From the cell containing the given text, extract its center point as (x, y) coordinate. 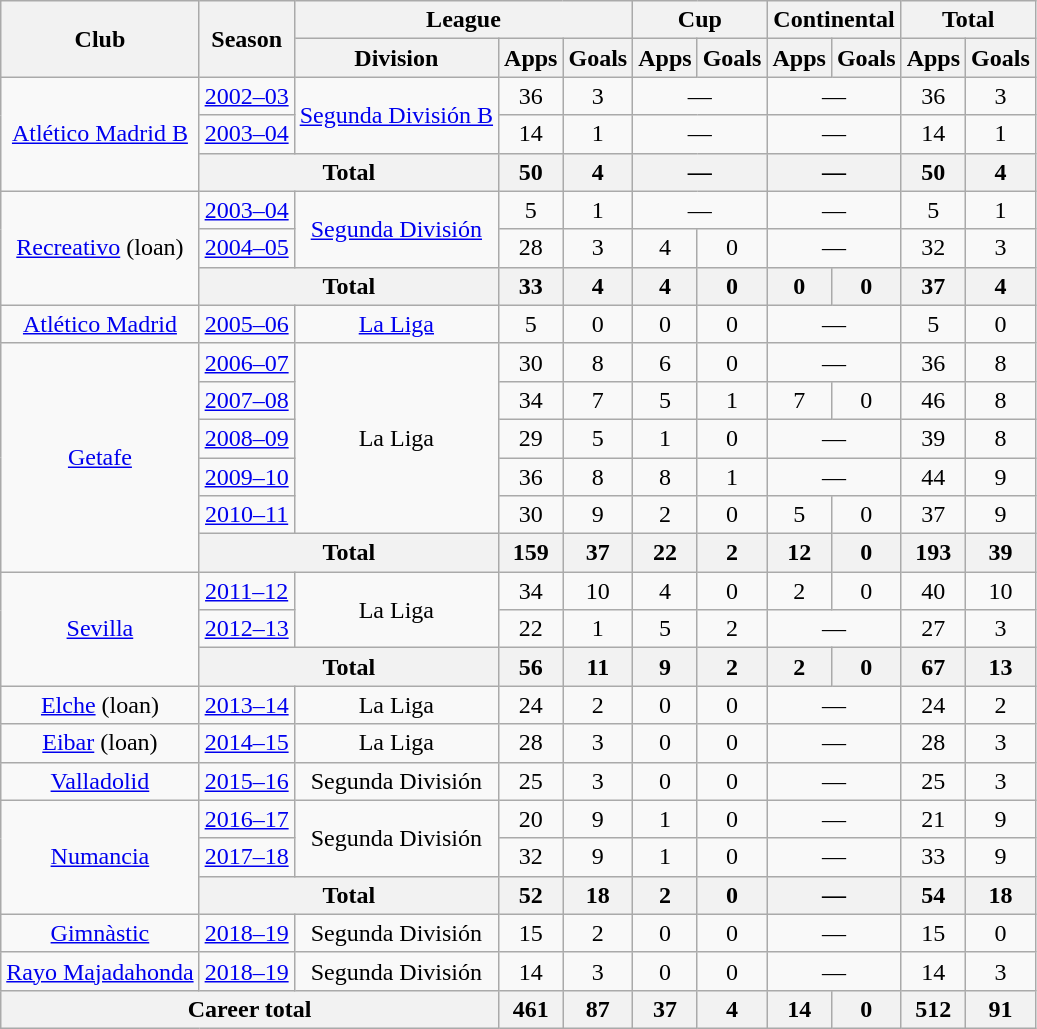
54 (933, 895)
Gimnàstic (100, 933)
13 (1001, 667)
2002–03 (246, 96)
2015–16 (246, 781)
Club (100, 39)
6 (665, 362)
21 (933, 819)
Eibar (loan) (100, 743)
Atlético Madrid B (100, 134)
91 (1001, 1009)
Atlético Madrid (100, 324)
Elche (loan) (100, 705)
52 (531, 895)
2017–18 (246, 857)
Career total (250, 1009)
2016–17 (246, 819)
Segunda División B (396, 115)
2010–11 (246, 515)
Cup (700, 20)
Rayo Majadahonda (100, 971)
40 (933, 591)
2005–06 (246, 324)
27 (933, 629)
Getafe (100, 457)
56 (531, 667)
159 (531, 553)
Division (396, 58)
Numancia (100, 857)
11 (598, 667)
2014–15 (246, 743)
2004–05 (246, 248)
2006–07 (246, 362)
2012–13 (246, 629)
2013–14 (246, 705)
Continental (834, 20)
12 (799, 553)
League (464, 20)
461 (531, 1009)
193 (933, 553)
Season (246, 39)
29 (531, 438)
67 (933, 667)
2009–10 (246, 477)
2011–12 (246, 591)
44 (933, 477)
2008–09 (246, 438)
Valladolid (100, 781)
87 (598, 1009)
2007–08 (246, 400)
512 (933, 1009)
Sevilla (100, 629)
46 (933, 400)
Recreativo (loan) (100, 248)
20 (531, 819)
